Return [X, Y] of the center of cell containing provided text 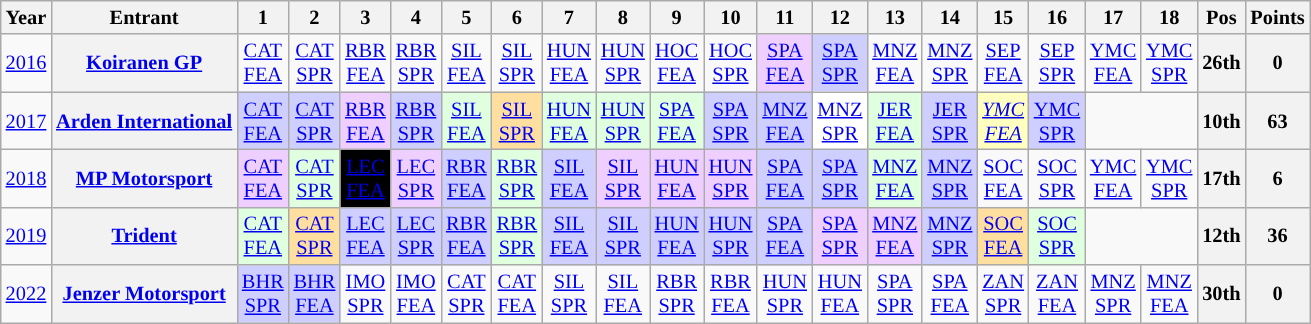
7 [569, 17]
12th [1221, 236]
MP Motorsport [144, 178]
12 [840, 17]
Pos [1221, 17]
2016 [26, 63]
SEPSPR [1057, 63]
ZANSPR [1003, 294]
36 [1277, 236]
17th [1221, 178]
IMOFEA [416, 294]
ZANFEA [1057, 294]
IMOSPR [365, 294]
18 [1169, 17]
10 [731, 17]
2017 [26, 121]
Trident [144, 236]
Year [26, 17]
2022 [26, 294]
2018 [26, 178]
4 [416, 17]
26th [1221, 63]
2019 [26, 236]
Arden International [144, 121]
14 [950, 17]
8 [623, 17]
JERFEA [894, 121]
SEPFEA [1003, 63]
Points [1277, 17]
9 [677, 17]
5 [466, 17]
BHRSPR [263, 294]
Jenzer Motorsport [144, 294]
13 [894, 17]
2 [315, 17]
63 [1277, 121]
10th [1221, 121]
30th [1221, 294]
HOCFEA [677, 63]
Entrant [144, 17]
15 [1003, 17]
Koiranen GP [144, 63]
1 [263, 17]
16 [1057, 17]
11 [784, 17]
BHRFEA [315, 294]
JERSPR [950, 121]
3 [365, 17]
HOCSPR [731, 63]
17 [1113, 17]
